Identify which cell holds the provided text, then report its [X, Y] central coordinate. 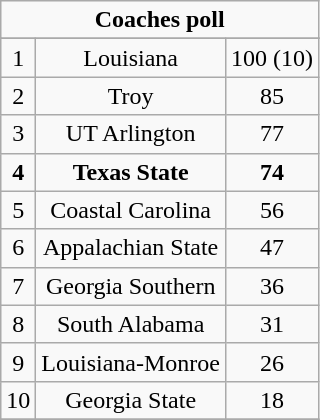
UT Arlington [131, 134]
74 [272, 172]
2 [18, 96]
7 [18, 286]
Appalachian State [131, 248]
18 [272, 400]
6 [18, 248]
77 [272, 134]
1 [18, 58]
36 [272, 286]
Coastal Carolina [131, 210]
Coaches poll [160, 20]
5 [18, 210]
Troy [131, 96]
Georgia State [131, 400]
8 [18, 324]
3 [18, 134]
26 [272, 362]
100 (10) [272, 58]
Louisiana [131, 58]
South Alabama [131, 324]
56 [272, 210]
9 [18, 362]
47 [272, 248]
Texas State [131, 172]
85 [272, 96]
4 [18, 172]
Louisiana-Monroe [131, 362]
31 [272, 324]
Georgia Southern [131, 286]
10 [18, 400]
